Determine the (x, y) coordinate at the center of the cell enclosing the given text.  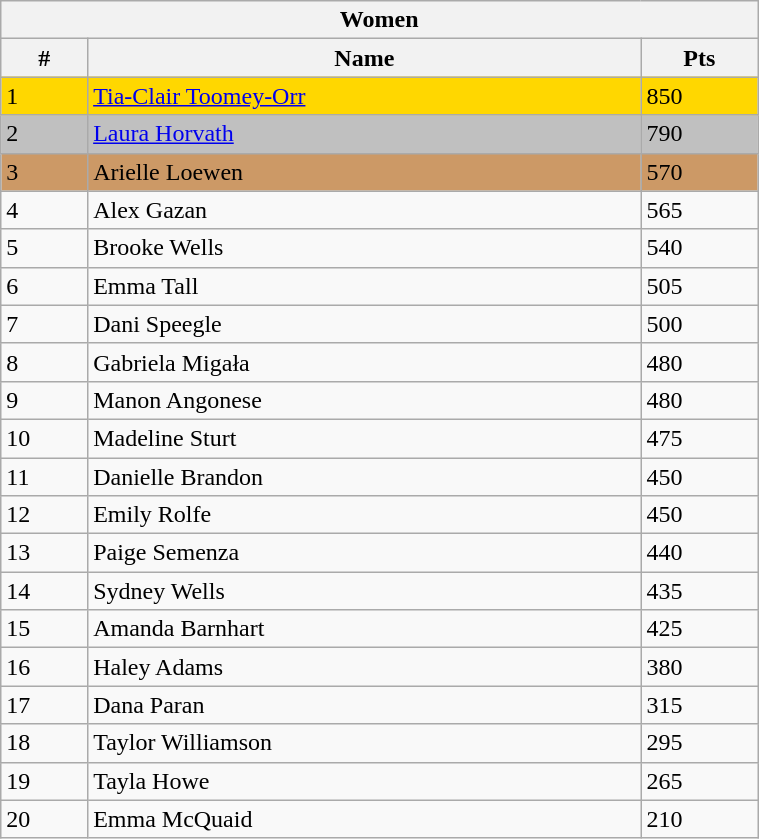
Women (380, 20)
9 (44, 400)
11 (44, 477)
10 (44, 438)
18 (44, 743)
210 (700, 819)
Haley Adams (364, 667)
Dani Speegle (364, 324)
3 (44, 172)
475 (700, 438)
Amanda Barnhart (364, 629)
17 (44, 705)
565 (700, 210)
13 (44, 553)
380 (700, 667)
440 (700, 553)
Paige Semenza (364, 553)
2 (44, 134)
19 (44, 781)
4 (44, 210)
505 (700, 286)
Madeline Sturt (364, 438)
425 (700, 629)
Alex Gazan (364, 210)
Emma Tall (364, 286)
Emma McQuaid (364, 819)
Pts (700, 58)
Laura Horvath (364, 134)
790 (700, 134)
540 (700, 248)
1 (44, 96)
265 (700, 781)
Danielle Brandon (364, 477)
8 (44, 362)
# (44, 58)
Sydney Wells (364, 591)
850 (700, 96)
Gabriela Migała (364, 362)
570 (700, 172)
Dana Paran (364, 705)
6 (44, 286)
500 (700, 324)
16 (44, 667)
7 (44, 324)
295 (700, 743)
Emily Rolfe (364, 515)
Tayla Howe (364, 781)
Tia-Clair Toomey-Orr (364, 96)
15 (44, 629)
20 (44, 819)
5 (44, 248)
Arielle Loewen (364, 172)
Name (364, 58)
Manon Angonese (364, 400)
315 (700, 705)
Brooke Wells (364, 248)
Taylor Williamson (364, 743)
435 (700, 591)
12 (44, 515)
14 (44, 591)
